Extract the [x, y] coordinate from the center of the cell holding the provided text.  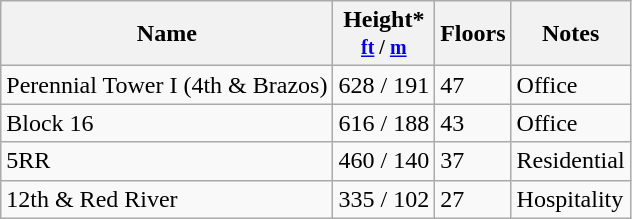
43 [473, 123]
Block 16 [167, 123]
27 [473, 199]
5RR [167, 161]
Residential [570, 161]
47 [473, 85]
335 / 102 [384, 199]
12th & Red River [167, 199]
616 / 188 [384, 123]
Floors [473, 34]
Hospitality [570, 199]
Notes [570, 34]
Name [167, 34]
37 [473, 161]
628 / 191 [384, 85]
Perennial Tower I (4th & Brazos) [167, 85]
Height*ft / m [384, 34]
460 / 140 [384, 161]
